Detect which cell encompasses the target text, then output its (x, y) center coordinate. 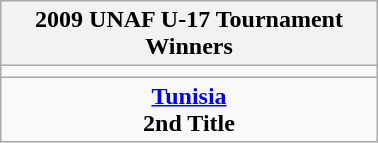
2009 UNAF U-17 Tournament Winners (189, 34)
Tunisia2nd Title (189, 110)
